Scan for the cell matching the given text and deliver its (X, Y) coordinate at center. 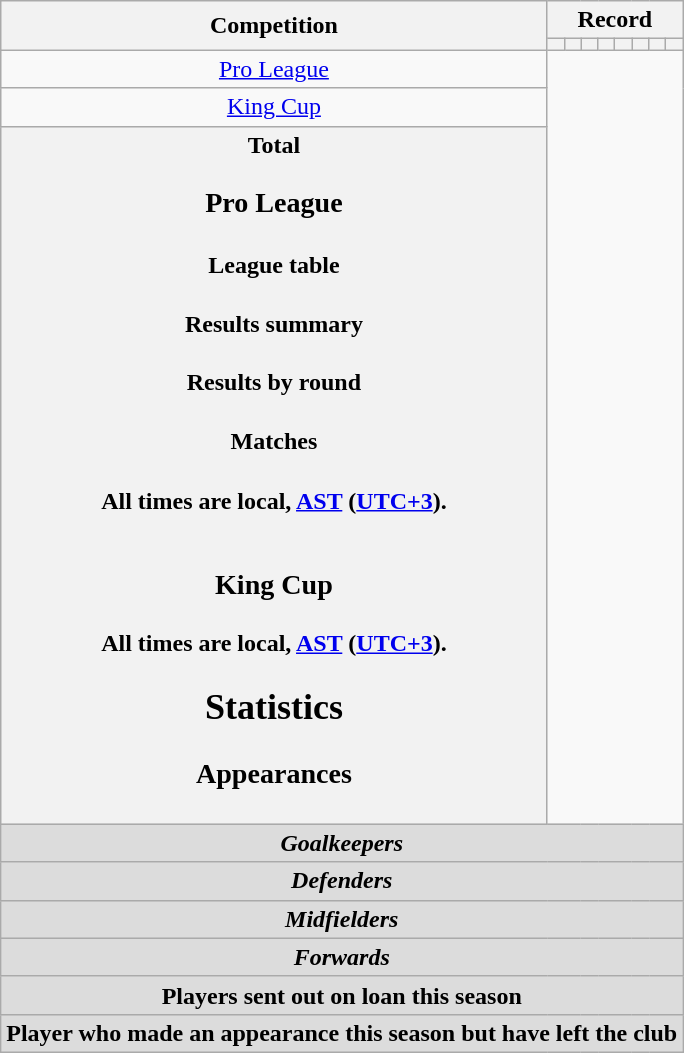
Players sent out on loan this season (342, 995)
Player who made an appearance this season but have left the club (342, 1033)
Record (615, 20)
Forwards (342, 957)
Midfielders (342, 919)
Goalkeepers (342, 843)
Competition (274, 26)
King Cup (274, 107)
Pro League (274, 69)
Defenders (342, 881)
